Return [x, y] of the center of cell containing provided text 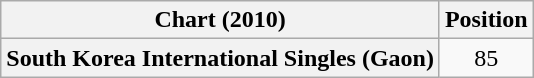
South Korea International Singles (Gaon) [220, 58]
85 [486, 58]
Chart (2010) [220, 20]
Position [486, 20]
